Return (X, Y) of the center of cell containing provided text 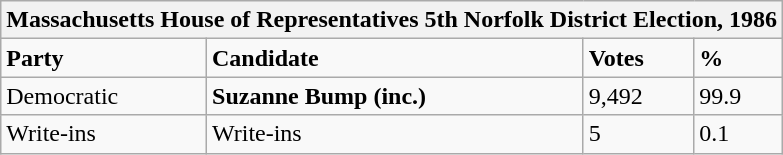
Candidate (396, 58)
5 (638, 134)
Suzanne Bump (inc.) (396, 96)
Massachusetts House of Representatives 5th Norfolk District Election, 1986 (392, 20)
% (738, 58)
Party (104, 58)
Votes (638, 58)
99.9 (738, 96)
9,492 (638, 96)
Democratic (104, 96)
0.1 (738, 134)
